Identify which cell holds the provided text, then report its (X, Y) central coordinate. 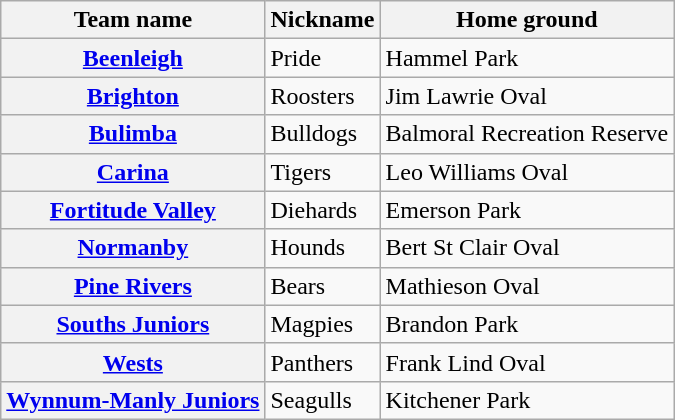
Balmoral Recreation Reserve (527, 134)
Emerson Park (527, 210)
Fortitude Valley (133, 210)
Team name (133, 20)
Souths Juniors (133, 324)
Magpies (322, 324)
Frank Lind Oval (527, 362)
Normanby (133, 248)
Mathieson Oval (527, 286)
Pride (322, 58)
Brighton (133, 96)
Nickname (322, 20)
Seagulls (322, 400)
Diehards (322, 210)
Wynnum-Manly Juniors (133, 400)
Kitchener Park (527, 400)
Leo Williams Oval (527, 172)
Beenleigh (133, 58)
Home ground (527, 20)
Bulimba (133, 134)
Panthers (322, 362)
Bert St Clair Oval (527, 248)
Bears (322, 286)
Wests (133, 362)
Hammel Park (527, 58)
Hounds (322, 248)
Carina (133, 172)
Jim Lawrie Oval (527, 96)
Tigers (322, 172)
Roosters (322, 96)
Pine Rivers (133, 286)
Bulldogs (322, 134)
Brandon Park (527, 324)
